Extract the (X, Y) coordinate from the center of the cell holding the provided text.  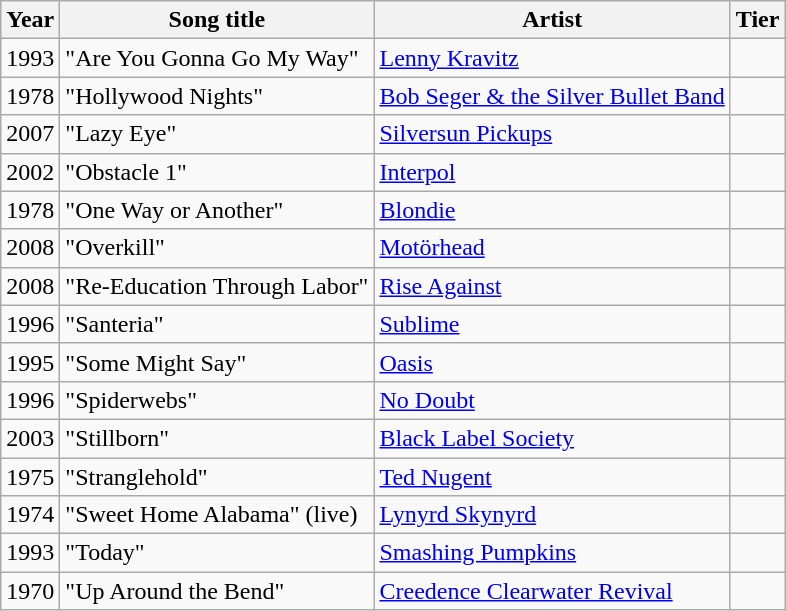
"Sweet Home Alabama" (live) (217, 515)
"Spiderwebs" (217, 400)
"Santeria" (217, 324)
"Today" (217, 553)
Tier (758, 20)
"Stranglehold" (217, 477)
Ted Nugent (552, 477)
1975 (30, 477)
Smashing Pumpkins (552, 553)
"Stillborn" (217, 438)
Lynyrd Skynyrd (552, 515)
"Overkill" (217, 248)
"Some Might Say" (217, 362)
1970 (30, 591)
2007 (30, 134)
Black Label Society (552, 438)
"Hollywood Nights" (217, 96)
Artist (552, 20)
Blondie (552, 210)
"Obstacle 1" (217, 172)
"Up Around the Bend" (217, 591)
1974 (30, 515)
"Re-Education Through Labor" (217, 286)
Year (30, 20)
2003 (30, 438)
Creedence Clearwater Revival (552, 591)
Song title (217, 20)
Silversun Pickups (552, 134)
"Lazy Eye" (217, 134)
Lenny Kravitz (552, 58)
Rise Against (552, 286)
1995 (30, 362)
Interpol (552, 172)
Motörhead (552, 248)
Sublime (552, 324)
Bob Seger & the Silver Bullet Band (552, 96)
2002 (30, 172)
"One Way or Another" (217, 210)
"Are You Gonna Go My Way" (217, 58)
No Doubt (552, 400)
Oasis (552, 362)
